Search for the cell housing the specified text and yield its [X, Y] center coordinate. 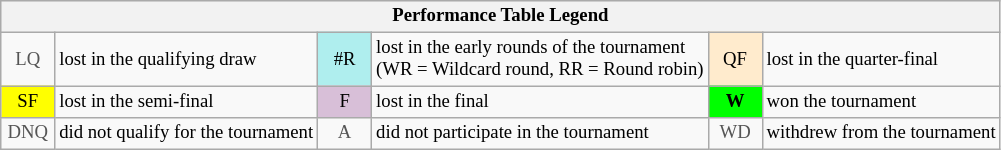
WD [735, 134]
#R [345, 60]
Performance Table Legend [500, 16]
withdrew from the tournament [881, 134]
lost in the qualifying draw [186, 60]
lost in the quarter-final [881, 60]
lost in the final [540, 102]
lost in the semi-final [186, 102]
LQ [28, 60]
A [345, 134]
did not participate in the tournament [540, 134]
won the tournament [881, 102]
W [735, 102]
DNQ [28, 134]
F [345, 102]
SF [28, 102]
QF [735, 60]
did not qualify for the tournament [186, 134]
lost in the early rounds of the tournament(WR = Wildcard round, RR = Round robin) [540, 60]
